Return the (X, Y) coordinate for the center point of the cell that contains the specified text.  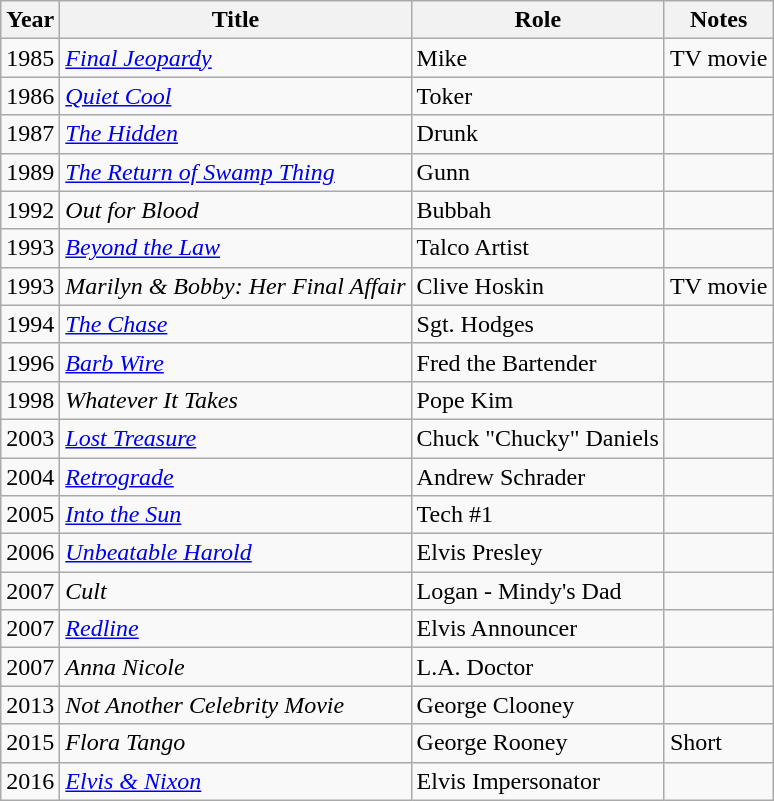
2003 (30, 438)
Marilyn & Bobby: Her Final Affair (236, 286)
1998 (30, 400)
2013 (30, 705)
Drunk (538, 134)
Final Jeopardy (236, 58)
Andrew Schrader (538, 477)
1989 (30, 172)
Short (718, 743)
Mike (538, 58)
Chuck "Chucky" Daniels (538, 438)
Title (236, 20)
L.A. Doctor (538, 667)
Elvis Announcer (538, 629)
2005 (30, 515)
The Return of Swamp Thing (236, 172)
Bubbah (538, 210)
1986 (30, 96)
1994 (30, 324)
Elvis & Nixon (236, 781)
Flora Tango (236, 743)
1987 (30, 134)
Role (538, 20)
Logan - Mindy's Dad (538, 591)
Retrograde (236, 477)
1996 (30, 362)
The Hidden (236, 134)
2004 (30, 477)
Unbeatable Harold (236, 553)
Barb Wire (236, 362)
Sgt. Hodges (538, 324)
Anna Nicole (236, 667)
Beyond the Law (236, 248)
Fred the Bartender (538, 362)
Lost Treasure (236, 438)
Year (30, 20)
Cult (236, 591)
Not Another Celebrity Movie (236, 705)
Notes (718, 20)
1985 (30, 58)
Into the Sun (236, 515)
The Chase (236, 324)
1992 (30, 210)
Elvis Impersonator (538, 781)
Redline (236, 629)
Gunn (538, 172)
2015 (30, 743)
2016 (30, 781)
Whatever It Takes (236, 400)
Out for Blood (236, 210)
Pope Kim (538, 400)
Clive Hoskin (538, 286)
Quiet Cool (236, 96)
George Rooney (538, 743)
Talco Artist (538, 248)
Elvis Presley (538, 553)
Tech #1 (538, 515)
2006 (30, 553)
George Clooney (538, 705)
Toker (538, 96)
